From the cell containing the given text, extract its center point as (X, Y) coordinate. 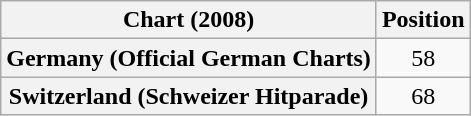
Germany (Official German Charts) (189, 58)
Position (423, 20)
58 (423, 58)
Switzerland (Schweizer Hitparade) (189, 96)
68 (423, 96)
Chart (2008) (189, 20)
